From the cell containing the given text, extract its center point as [x, y] coordinate. 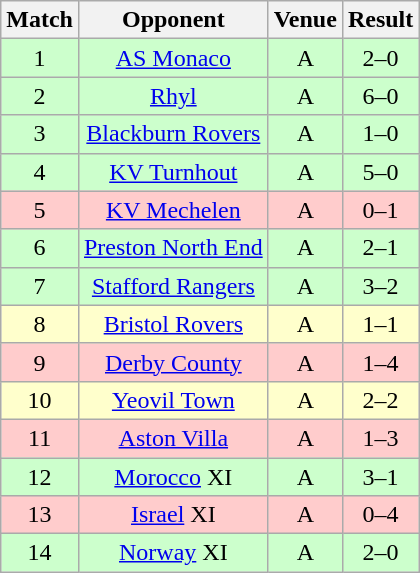
11 [40, 438]
Blackburn Rovers [173, 134]
Stafford Rangers [173, 286]
5 [40, 210]
Venue [305, 20]
Aston Villa [173, 438]
13 [40, 515]
1–0 [380, 134]
Norway XI [173, 553]
1–4 [380, 362]
6 [40, 248]
8 [40, 324]
1 [40, 58]
4 [40, 172]
3–2 [380, 286]
1–3 [380, 438]
3–1 [380, 477]
0–1 [380, 210]
0–4 [380, 515]
9 [40, 362]
1–1 [380, 324]
AS Monaco [173, 58]
2–2 [380, 400]
Result [380, 20]
6–0 [380, 96]
KV Turnhout [173, 172]
12 [40, 477]
3 [40, 134]
14 [40, 553]
Yeovil Town [173, 400]
Opponent [173, 20]
Rhyl [173, 96]
10 [40, 400]
Bristol Rovers [173, 324]
Morocco XI [173, 477]
Derby County [173, 362]
Match [40, 20]
7 [40, 286]
5–0 [380, 172]
2 [40, 96]
Preston North End [173, 248]
2–1 [380, 248]
KV Mechelen [173, 210]
Israel XI [173, 515]
